Output the (x, y) coordinate of the center of the cell containing the given text.  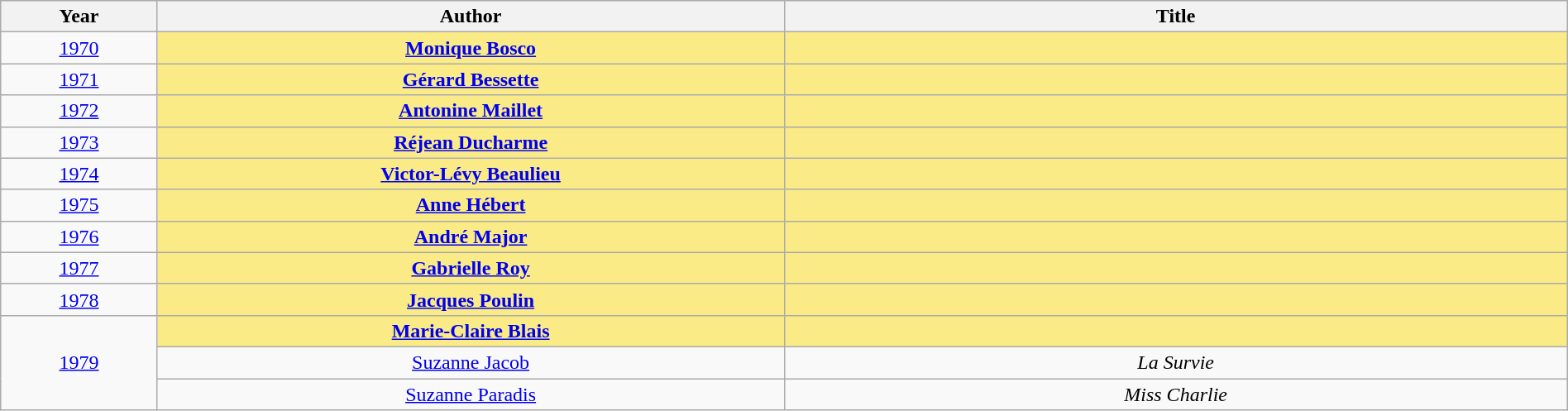
La Survie (1176, 362)
Marie-Claire Blais (471, 331)
1977 (79, 268)
1978 (79, 299)
Title (1176, 17)
Réjean Ducharme (471, 142)
André Major (471, 237)
Gabrielle Roy (471, 268)
Suzanne Paradis (471, 394)
Suzanne Jacob (471, 362)
Author (471, 17)
1976 (79, 237)
1979 (79, 362)
Victor-Lévy Beaulieu (471, 174)
Miss Charlie (1176, 394)
1972 (79, 111)
Gérard Bessette (471, 79)
Year (79, 17)
Antonine Maillet (471, 111)
1975 (79, 205)
1971 (79, 79)
Monique Bosco (471, 48)
1974 (79, 174)
1970 (79, 48)
Anne Hébert (471, 205)
Jacques Poulin (471, 299)
1973 (79, 142)
